Output the [X, Y] coordinate of the center of the cell containing the given text.  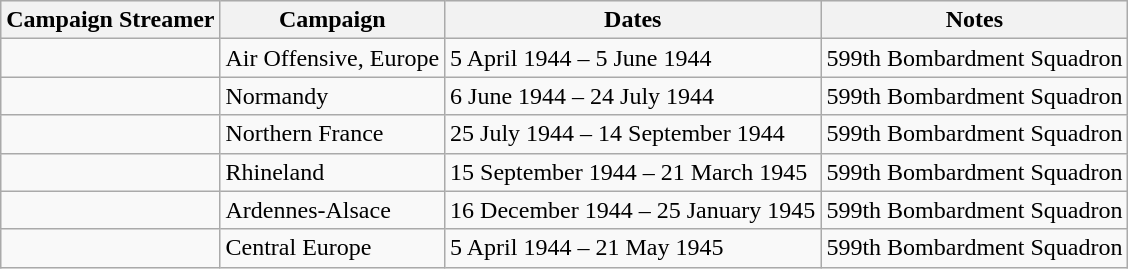
Central Europe [332, 248]
Air Offensive, Europe [332, 58]
6 June 1944 – 24 July 1944 [633, 96]
5 April 1944 – 21 May 1945 [633, 248]
Campaign [332, 20]
Rhineland [332, 172]
Normandy [332, 96]
25 July 1944 – 14 September 1944 [633, 134]
Ardennes-Alsace [332, 210]
5 April 1944 – 5 June 1944 [633, 58]
Northern France [332, 134]
Notes [974, 20]
16 December 1944 – 25 January 1945 [633, 210]
Campaign Streamer [110, 20]
Dates [633, 20]
15 September 1944 – 21 March 1945 [633, 172]
